Return the (X, Y) coordinate for the center point of the cell that contains the specified text.  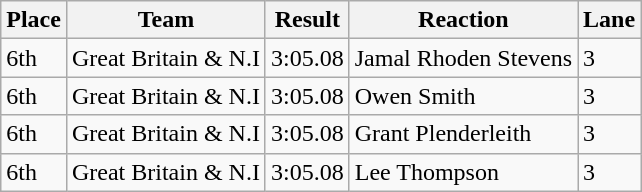
Result (307, 20)
Lee Thompson (463, 172)
Place (34, 20)
Team (166, 20)
Lane (610, 20)
Jamal Rhoden Stevens (463, 58)
Grant Plenderleith (463, 134)
Reaction (463, 20)
Owen Smith (463, 96)
